Locate the cell with the specified text and output its (x, y) center coordinate. 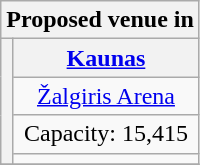
Kaunas (106, 58)
Proposed venue in (100, 20)
Capacity: 15,415 (106, 134)
Žalgiris Arena (106, 96)
